Extract the (X, Y) coordinate from the center of the cell holding the provided text.  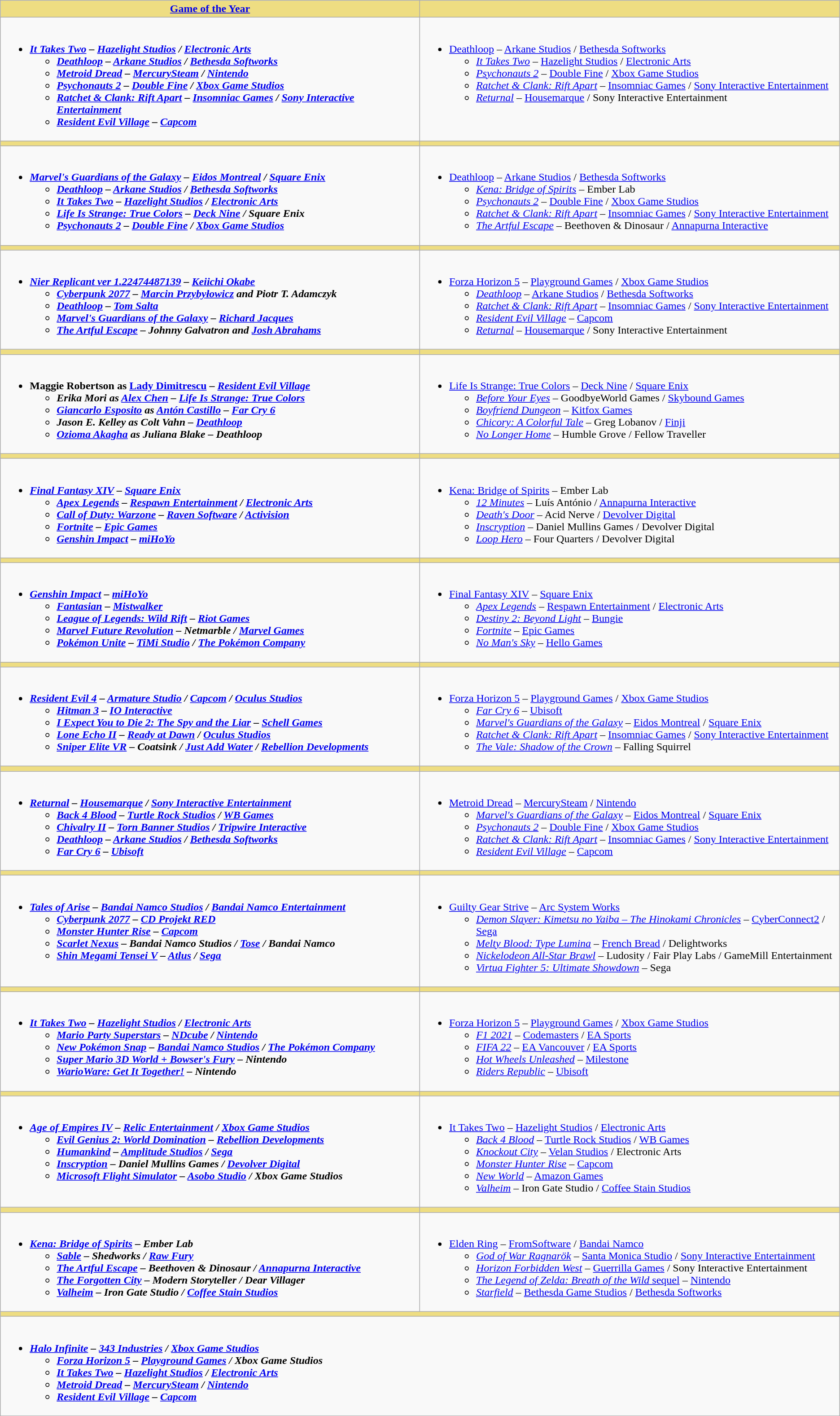
Game of the Year (210, 9)
